Output the [x, y] coordinate of the center of the cell containing the given text.  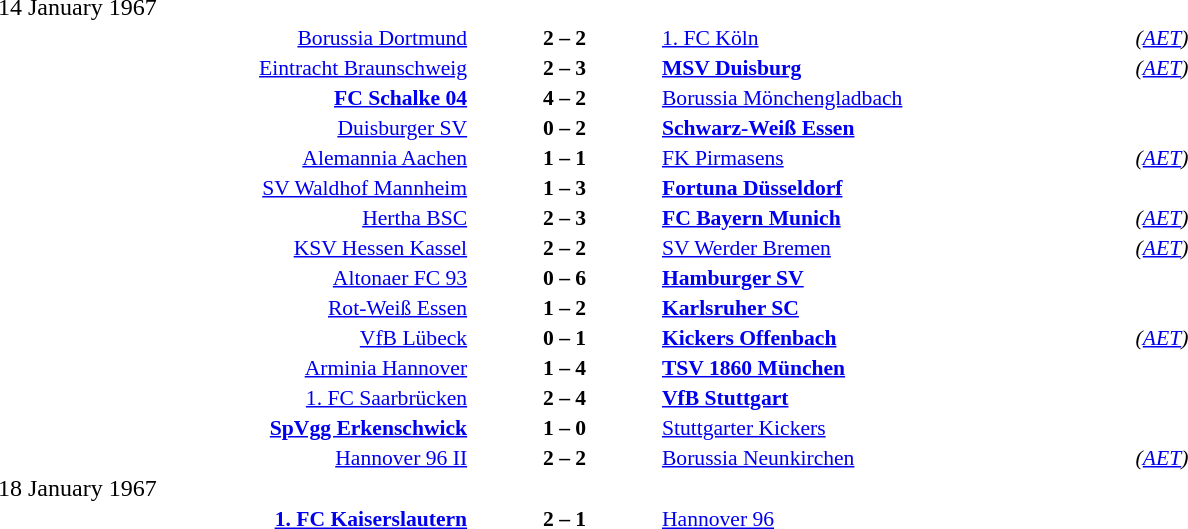
FK Pirmasens [896, 158]
4 – 2 [564, 98]
1. FC Köln [896, 38]
Kickers Offenbach [896, 338]
TSV 1860 München [896, 368]
0 – 2 [564, 128]
1 – 1 [564, 158]
SV Werder Bremen [896, 248]
0 – 1 [564, 338]
1 – 2 [564, 308]
1 – 0 [564, 428]
0 – 6 [564, 278]
1 – 3 [564, 188]
VfB Stuttgart [896, 398]
2 – 4 [564, 398]
Schwarz-Weiß Essen [896, 128]
Stuttgarter Kickers [896, 428]
FC Bayern Munich [896, 218]
Hamburger SV [896, 278]
MSV Duisburg [896, 68]
Borussia Mönchengladbach [896, 98]
1 – 4 [564, 368]
Borussia Neunkirchen [896, 458]
Karlsruher SC [896, 308]
Fortuna Düsseldorf [896, 188]
